Scan for the cell matching the given text and deliver its [x, y] coordinate at center. 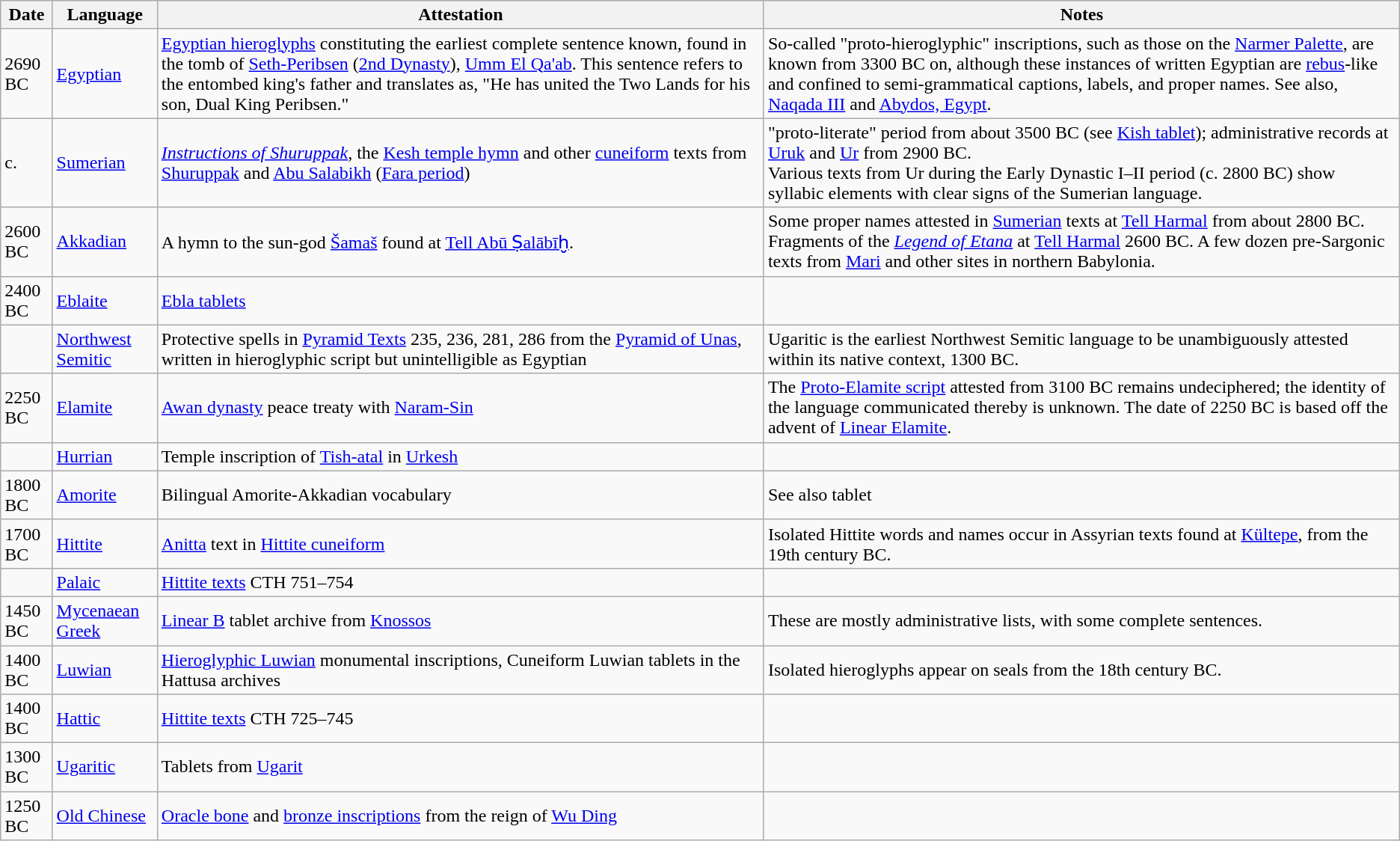
2250 BC [27, 408]
Notes [1081, 15]
1250 BC [27, 816]
A hymn to the sun-god Šamaš found at Tell Abū Ṣalābīḫ. [461, 242]
Hittite [105, 543]
c. [27, 163]
Date [27, 15]
Akkadian [105, 242]
Mycenaean Greek [105, 621]
Linear B tablet archive from Knossos [461, 621]
Eblaite [105, 301]
Hittite texts CTH 751–754 [461, 582]
Attestation [461, 15]
Temple inscription of Tish-atal in Urkesh [461, 456]
Protective spells in Pyramid Texts 235, 236, 281, 286 from the Pyramid of Unas, written in hieroglyphic script but unintelligible as Egyptian [461, 349]
Bilingual Amorite-Akkadian vocabulary [461, 495]
Hattic [105, 718]
Instructions of Shuruppak, the Kesh temple hymn and other cuneiform texts from Shuruppak and Abu Salabikh (Fara period) [461, 163]
Elamite [105, 408]
1450 BC [27, 621]
Palaic [105, 582]
Oracle bone and bronze inscriptions from the reign of Wu Ding [461, 816]
Ugaritic [105, 768]
Northwest Semitic [105, 349]
Ebla tablets [461, 301]
Egyptian [105, 73]
Anitta text in Hittite cuneiform [461, 543]
2600 BC [27, 242]
These are mostly administrative lists, with some complete sentences. [1081, 621]
Isolated Hittite words and names occur in Assyrian texts found at Kültepe, from the 19th century BC. [1081, 543]
Sumerian [105, 163]
Language [105, 15]
Amorite [105, 495]
Luwian [105, 669]
See also tablet [1081, 495]
2690 BC [27, 73]
Tablets from Ugarit [461, 768]
1800 BC [27, 495]
1300 BC [27, 768]
Awan dynasty peace treaty with Naram-Sin [461, 408]
2400 BC [27, 301]
Isolated hieroglyphs appear on seals from the 18th century BC. [1081, 669]
Hurrian [105, 456]
Ugaritic is the earliest Northwest Semitic language to be unambiguously attested within its native context, 1300 BC. [1081, 349]
Hittite texts CTH 725–745 [461, 718]
Old Chinese [105, 816]
1700 BC [27, 543]
Hieroglyphic Luwian monumental inscriptions, Cuneiform Luwian tablets in the Hattusa archives [461, 669]
